Find where the given text appears and provide that cell's center as (X, Y) coordinate. 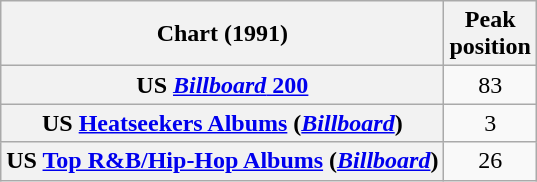
3 (490, 123)
83 (490, 85)
US Heatseekers Albums (Billboard) (222, 123)
US Top R&B/Hip-Hop Albums (Billboard) (222, 161)
26 (490, 161)
Peakposition (490, 34)
US Billboard 200 (222, 85)
Chart (1991) (222, 34)
